Determine the (x, y) coordinate at the center of the cell enclosing the given text.  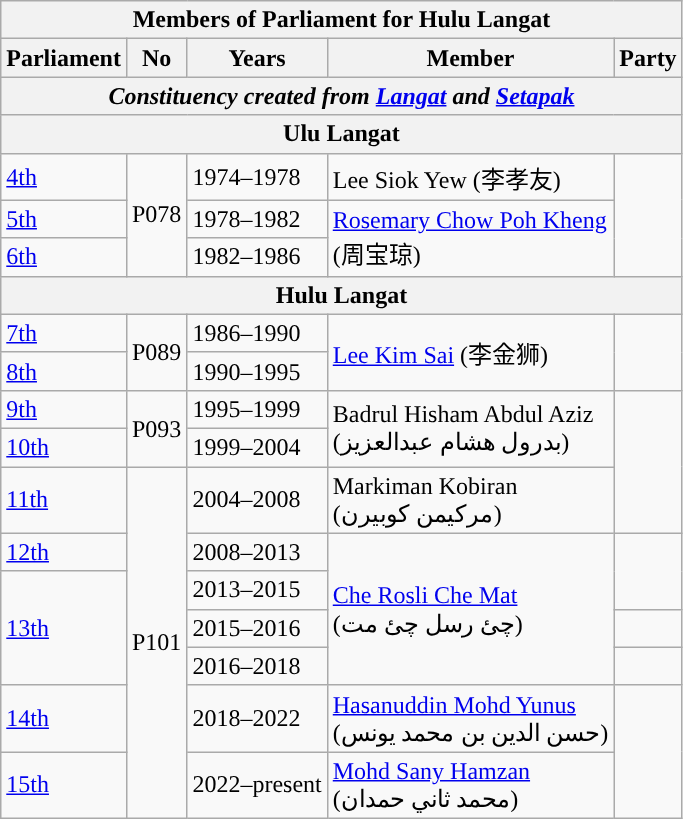
1974–1978 (257, 176)
1982–1986 (257, 257)
1999–2004 (257, 447)
9th (64, 409)
Badrul Hisham Abdul Aziz (بدرول هشام عبدالعزيز) (470, 428)
P101 (156, 642)
6th (64, 257)
2022–present (257, 786)
2008–2013 (257, 552)
11th (64, 500)
Che Rosli Che Mat (چئ رسل چئ مت) (470, 609)
1986–1990 (257, 333)
1990–1995 (257, 371)
Party (648, 58)
2016–2018 (257, 666)
2013–2015 (257, 590)
No (156, 58)
12th (64, 552)
2015–2016 (257, 628)
1995–1999 (257, 409)
1978–1982 (257, 219)
4th (64, 176)
14th (64, 718)
Constituency created from Langat and Setapak (342, 96)
2018–2022 (257, 718)
Hasanuddin Mohd Yunus (حسن الدين بن محمد يونس) (470, 718)
Lee Siok Yew (李孝友) (470, 176)
Years (257, 58)
Members of Parliament for Hulu Langat (342, 20)
Mohd Sany Hamzan (محمد ثاني حمدان) (470, 786)
Rosemary Chow Poh Kheng (周宝琼) (470, 238)
Ulu Langat (342, 134)
Parliament (64, 58)
P089 (156, 352)
15th (64, 786)
8th (64, 371)
2004–2008 (257, 500)
P093 (156, 428)
Markiman Kobiran (مركيمن كوبيرن) (470, 500)
Lee Kim Sai (李金狮) (470, 352)
10th (64, 447)
P078 (156, 214)
Hulu Langat (342, 295)
13th (64, 628)
5th (64, 219)
Member (470, 58)
7th (64, 333)
